Return the [X, Y] coordinate for the center point of the cell that contains the specified text.  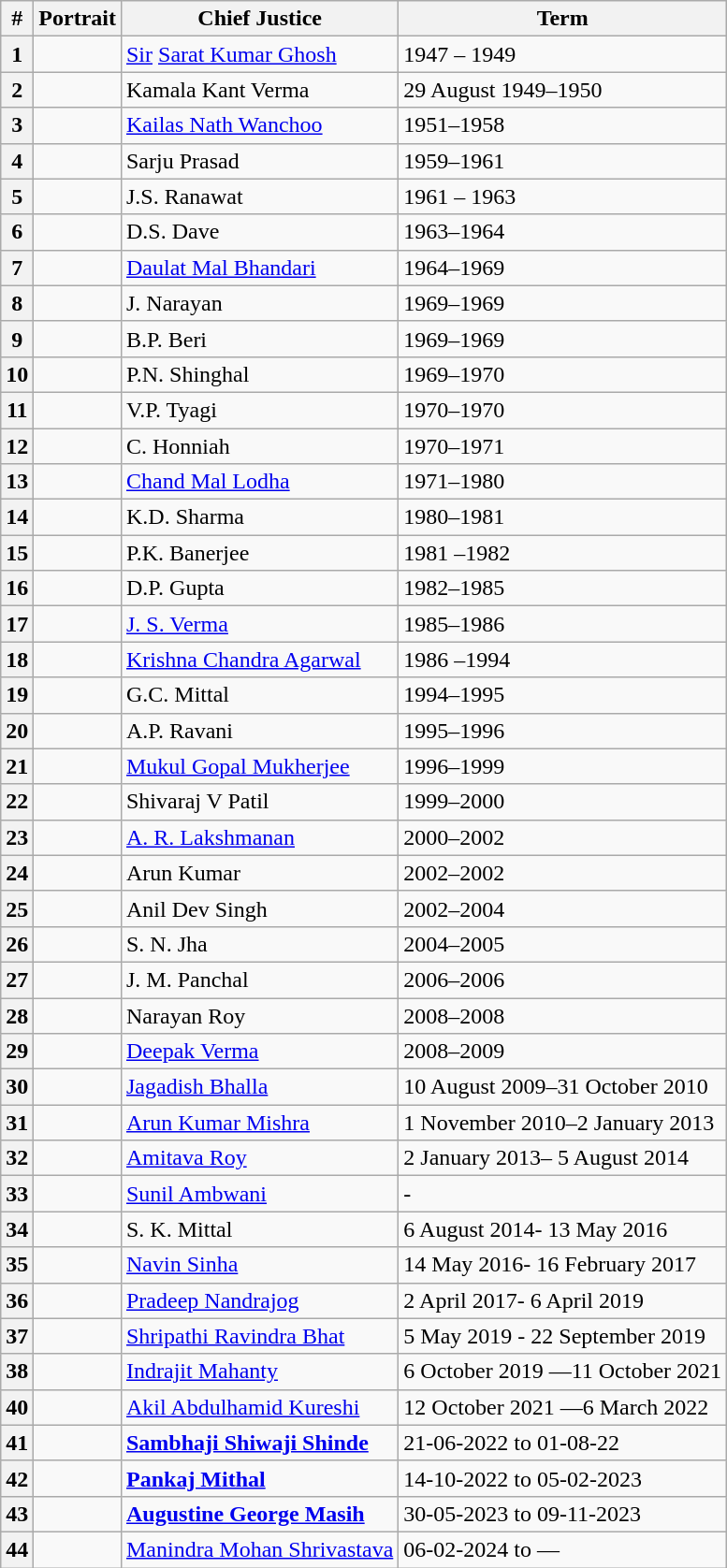
1 November 2010–2 January 2013 [563, 1123]
1 [17, 54]
20 [17, 731]
1999–2000 [563, 802]
25 [17, 908]
43 [17, 1514]
21-06-2022 to 01-08-22 [563, 1443]
2004–2005 [563, 944]
C. Honniah [259, 446]
6 [17, 232]
1981 –1982 [563, 553]
3 [17, 125]
Chief Justice [259, 19]
44 [17, 1549]
1964–1969 [563, 268]
24 [17, 873]
Kailas Nath Wanchoo [259, 125]
Manindra Mohan Shrivastava [259, 1549]
Mukul Gopal Mukherjee [259, 766]
A.P. Ravani [259, 731]
2008–2009 [563, 1052]
1980–1981 [563, 517]
2006–2006 [563, 980]
4 [17, 161]
Daulat Mal Bhandari [259, 268]
Portrait [78, 19]
29 [17, 1052]
7 [17, 268]
Chand Mal Lodha [259, 482]
1970–1971 [563, 446]
- [563, 1194]
Jagadish Bhalla [259, 1087]
2 April 2017- 6 April 2019 [563, 1300]
6 October 2019 —11 October 2021 [563, 1372]
Sarju Prasad [259, 161]
J. S. Verma [259, 624]
11 [17, 410]
10 August 2009–31 October 2010 [563, 1087]
1970–1970 [563, 410]
D.S. Dave [259, 232]
35 [17, 1265]
2002–2004 [563, 908]
1985–1986 [563, 624]
Arun Kumar [259, 873]
1994–1995 [563, 695]
21 [17, 766]
42 [17, 1478]
1995–1996 [563, 731]
Arun Kumar Mishra [259, 1123]
13 [17, 482]
Pankaj Mithal [259, 1478]
27 [17, 980]
Sambhaji Shiwaji Shinde [259, 1443]
Akil Abdulhamid Kureshi [259, 1407]
Indrajit Mahanty [259, 1372]
Sir Sarat Kumar Ghosh [259, 54]
1961 – 1963 [563, 196]
10 [17, 374]
5 [17, 196]
28 [17, 1015]
8 [17, 303]
B.P. Beri [259, 339]
37 [17, 1336]
34 [17, 1229]
Shripathi Ravindra Bhat [259, 1336]
26 [17, 944]
16 [17, 588]
30-05-2023 to 09-11-2023 [563, 1514]
29 August 1949–1950 [563, 90]
1982–1985 [563, 588]
15 [17, 553]
Amitava Roy [259, 1158]
1969–1970 [563, 374]
1996–1999 [563, 766]
J. M. Panchal [259, 980]
A. R. Lakshmanan [259, 837]
1951–1958 [563, 125]
14-10-2022 to 05-02-2023 [563, 1478]
Deepak Verma [259, 1052]
14 [17, 517]
36 [17, 1300]
2 [17, 90]
33 [17, 1194]
22 [17, 802]
2000–2002 [563, 837]
J. Narayan [259, 303]
Krishna Chandra Agarwal [259, 660]
5 May 2019 - 22 September 2019 [563, 1336]
Shivaraj V Patil [259, 802]
1986 –1994 [563, 660]
32 [17, 1158]
2002–2002 [563, 873]
K.D. Sharma [259, 517]
S. N. Jha [259, 944]
D.P. Gupta [259, 588]
12 October 2021 —6 March 2022 [563, 1407]
18 [17, 660]
19 [17, 695]
1959–1961 [563, 161]
40 [17, 1407]
1963–1964 [563, 232]
12 [17, 446]
Augustine George Masih [259, 1514]
1971–1980 [563, 482]
Narayan Roy [259, 1015]
9 [17, 339]
30 [17, 1087]
J.S. Ranawat [259, 196]
Pradeep Nandrajog [259, 1300]
6 August 2014- 13 May 2016 [563, 1229]
Sunil Ambwani [259, 1194]
P.N. Shinghal [259, 374]
41 [17, 1443]
Anil Dev Singh [259, 908]
Term [563, 19]
2008–2008 [563, 1015]
31 [17, 1123]
G.C. Mittal [259, 695]
V.P. Tyagi [259, 410]
S. K. Mittal [259, 1229]
Kamala Kant Verma [259, 90]
17 [17, 624]
14 May 2016- 16 February 2017 [563, 1265]
1947 – 1949 [563, 54]
P.K. Banerjee [259, 553]
2 January 2013– 5 August 2014 [563, 1158]
# [17, 19]
38 [17, 1372]
Navin Sinha [259, 1265]
06-02-2024 to — [563, 1549]
23 [17, 837]
